Search for the cell housing the specified text and yield its [x, y] center coordinate. 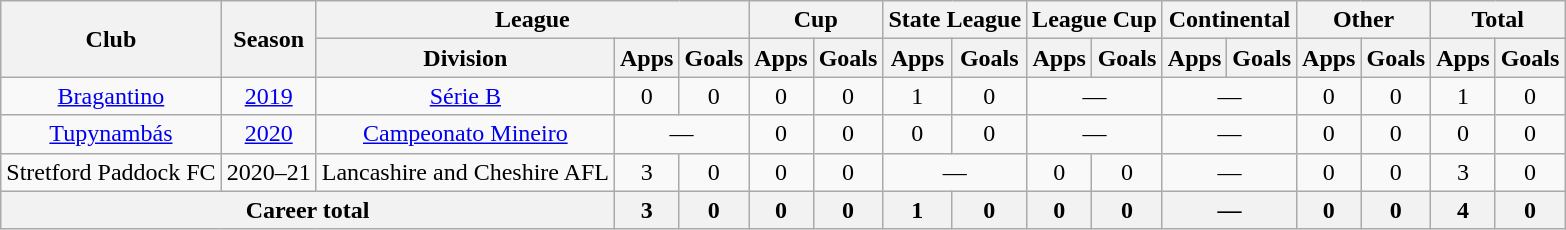
Other [1364, 20]
Season [268, 39]
2020–21 [268, 172]
Stretford Paddock FC [111, 172]
League Cup [1095, 20]
2019 [268, 96]
Tupynambás [111, 134]
Lancashire and Cheshire AFL [465, 172]
League [532, 20]
Campeonato Mineiro [465, 134]
Cup [816, 20]
Bragantino [111, 96]
Career total [308, 210]
2020 [268, 134]
Division [465, 58]
Total [1498, 20]
Série B [465, 96]
State League [955, 20]
4 [1463, 210]
Club [111, 39]
Continental [1229, 20]
